Capture the cell that displays the provided text and extract its [x, y] central coordinate. 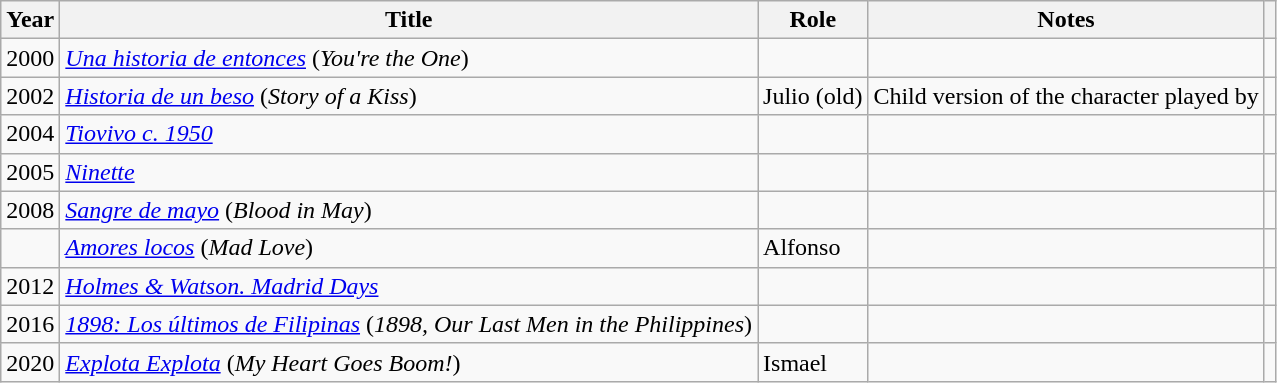
2004 [30, 134]
Role [813, 20]
2000 [30, 58]
Historia de un beso (Story of a Kiss) [409, 96]
2012 [30, 286]
2016 [30, 324]
2008 [30, 210]
Ismael [813, 362]
Tiovivo c. 1950 [409, 134]
Notes [1066, 20]
Sangre de mayo (Blood in May) [409, 210]
Alfonso [813, 248]
Explota Explota (My Heart Goes Boom!) [409, 362]
2002 [30, 96]
Amores locos (Mad Love) [409, 248]
Una historia de entonces (You're the One) [409, 58]
2005 [30, 172]
Holmes & Watson. Madrid Days [409, 286]
Year [30, 20]
1898: Los últimos de Filipinas (1898, Our Last Men in the Philippines) [409, 324]
Ninette [409, 172]
Child version of the character played by [1066, 96]
2020 [30, 362]
Julio (old) [813, 96]
Title [409, 20]
